Search for the cell housing the specified text and yield its [X, Y] center coordinate. 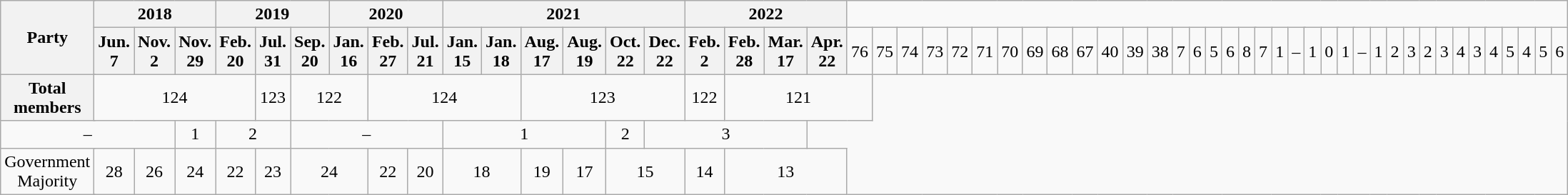
2021 [563, 14]
15 [645, 171]
2019 [273, 14]
Nov. 2 [154, 51]
28 [114, 171]
72 [960, 51]
71 [985, 51]
8 [1247, 51]
23 [273, 171]
75 [884, 51]
69 [1035, 51]
Party [47, 37]
2022 [766, 14]
17 [585, 171]
76 [860, 51]
Total members [47, 97]
Dec. 22 [665, 51]
121 [798, 97]
Feb. 20 [236, 51]
39 [1135, 51]
Feb. 2 [705, 51]
Nov. 29 [196, 51]
Jul. 21 [426, 51]
Feb. 27 [388, 51]
67 [1085, 51]
38 [1160, 51]
18 [481, 171]
40 [1110, 51]
Jan. 16 [348, 51]
Oct. 22 [625, 51]
2018 [155, 14]
73 [935, 51]
Mar. 17 [785, 51]
Jan. 15 [462, 51]
Jan. 18 [501, 51]
Jun. 7 [114, 51]
20 [426, 171]
26 [154, 171]
Aug. 17 [542, 51]
Feb. 28 [744, 51]
19 [542, 171]
70 [1010, 51]
74 [910, 51]
14 [705, 171]
13 [785, 171]
2020 [386, 14]
Aug. 19 [585, 51]
Sep. 20 [309, 51]
0 [1330, 51]
68 [1060, 51]
Apr. 22 [827, 51]
Jul. 31 [273, 51]
Government Majority [47, 171]
